From the cell containing the given text, extract its center point as [x, y] coordinate. 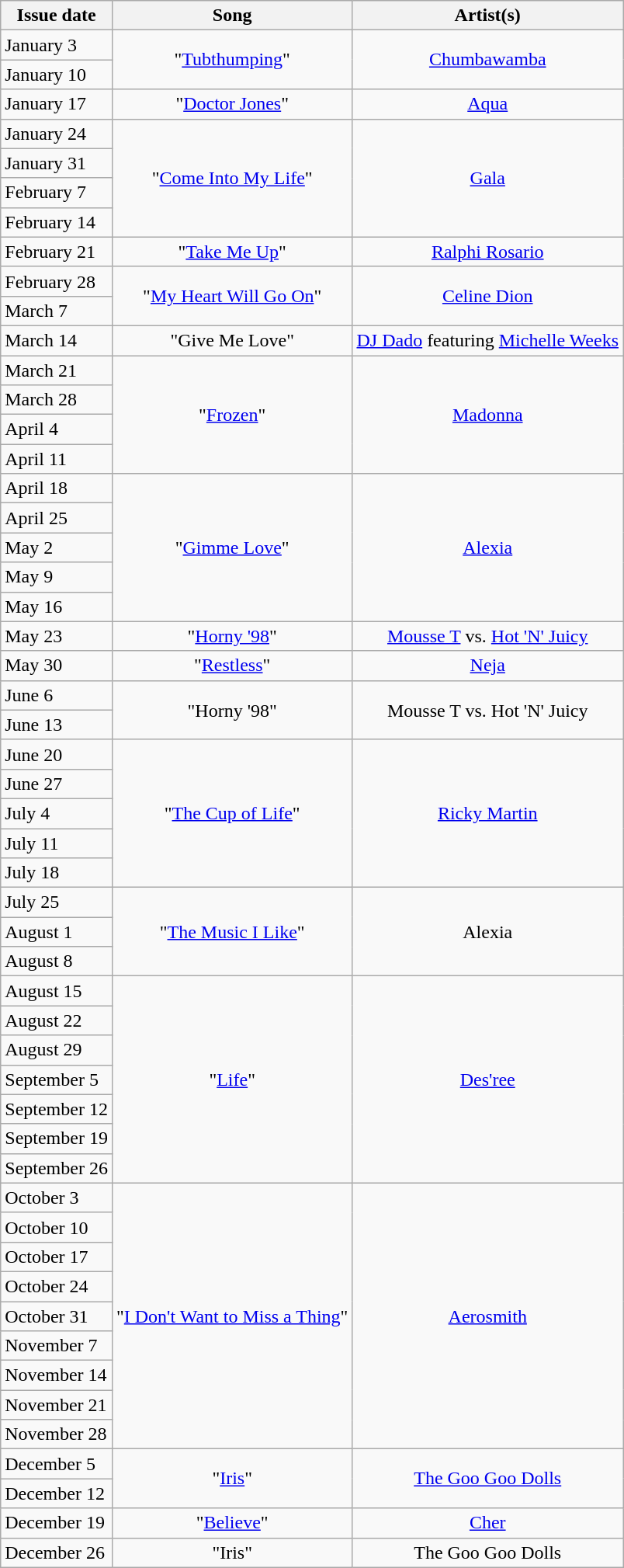
May 9 [57, 577]
February 14 [57, 222]
June 20 [57, 754]
Issue date [57, 16]
January 10 [57, 75]
November 14 [57, 1375]
"Frozen" [231, 415]
"Doctor Jones" [231, 104]
Artist(s) [487, 16]
July 18 [57, 873]
January 31 [57, 163]
August 22 [57, 1020]
"The Music I Like" [231, 932]
Ralphi Rosario [487, 252]
December 19 [57, 1523]
"Give Me Love" [231, 340]
Madonna [487, 415]
September 12 [57, 1109]
Celine Dion [487, 296]
January 17 [57, 104]
November 7 [57, 1346]
"My Heart Will Go On" [231, 296]
December 12 [57, 1493]
April 11 [57, 459]
July 4 [57, 813]
November 28 [57, 1434]
April 25 [57, 518]
"Gimme Love" [231, 548]
September 5 [57, 1080]
July 25 [57, 902]
October 3 [57, 1198]
September 26 [57, 1168]
May 2 [57, 548]
August 1 [57, 932]
"Come Into My Life" [231, 178]
October 17 [57, 1257]
October 10 [57, 1227]
August 8 [57, 961]
"I Don't Want to Miss a Thing" [231, 1316]
October 24 [57, 1286]
June 6 [57, 695]
December 26 [57, 1552]
Aerosmith [487, 1316]
November 21 [57, 1405]
May 30 [57, 666]
August 29 [57, 1050]
"Restless" [231, 666]
March 7 [57, 311]
June 13 [57, 725]
Ricky Martin [487, 813]
February 21 [57, 252]
"Believe" [231, 1523]
"The Cup of Life" [231, 813]
Cher [487, 1523]
Song [231, 16]
Chumbawamba [487, 60]
March 21 [57, 370]
March 14 [57, 340]
Des'ree [487, 1080]
February 7 [57, 193]
August 15 [57, 991]
January 3 [57, 45]
July 11 [57, 843]
DJ Dado featuring Michelle Weeks [487, 340]
"Take Me Up" [231, 252]
October 31 [57, 1316]
"Tubthumping" [231, 60]
June 27 [57, 784]
Gala [487, 178]
Aqua [487, 104]
April 4 [57, 429]
"Life" [231, 1080]
Neja [487, 666]
December 5 [57, 1464]
May 23 [57, 636]
February 28 [57, 281]
March 28 [57, 400]
May 16 [57, 607]
April 18 [57, 488]
January 24 [57, 134]
September 19 [57, 1139]
